Return [X, Y] of the center of cell containing provided text 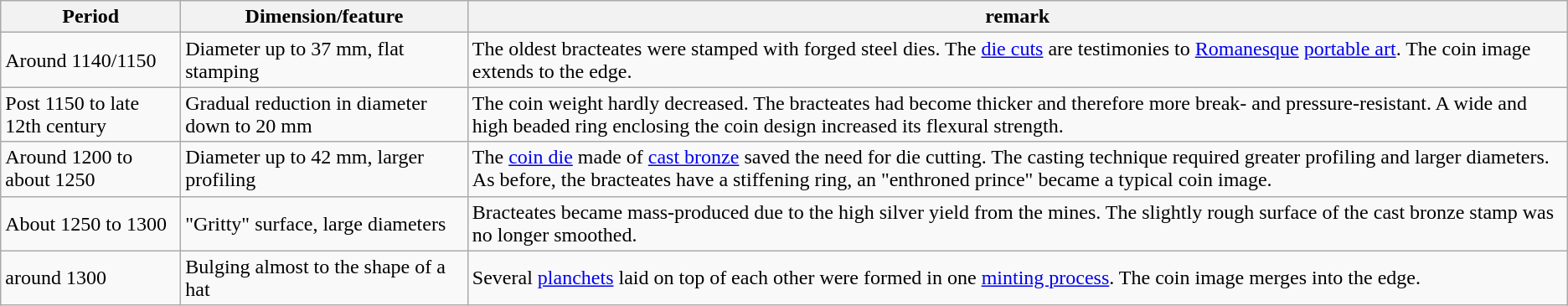
Around 1200 to about 1250 [90, 169]
Around 1140/1150 [90, 60]
remark [1017, 17]
around 1300 [90, 278]
Period [90, 17]
Post 1150 to late 12th century [90, 114]
About 1250 to 1300 [90, 223]
"Gritty" surface, large diameters [325, 223]
Dimension/feature [325, 17]
Diameter up to 42 mm, larger profiling [325, 169]
Several planchets laid on top of each other were formed in one minting process. The coin image merges into the edge. [1017, 278]
Bulging almost to the shape of a hat [325, 278]
Diameter up to 37 mm, flat stamping [325, 60]
Gradual reduction in diameter down to 20 mm [325, 114]
